Provide the (X, Y) coordinate of the cell's center where the given text is located.  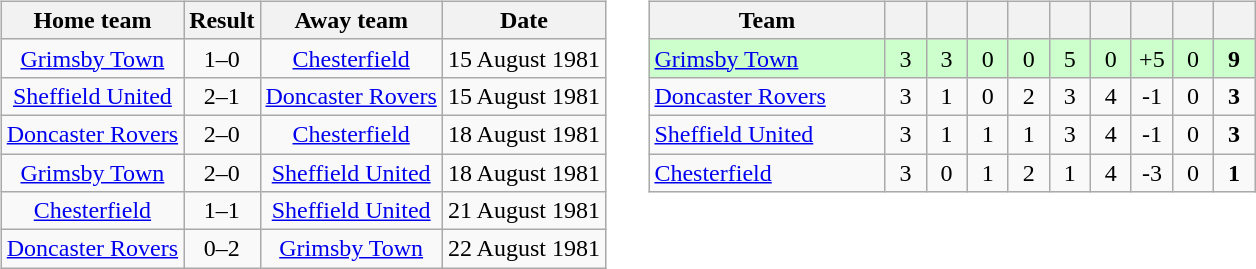
+5 (1152, 58)
Date (524, 20)
2–1 (222, 96)
Team (767, 20)
1–1 (222, 211)
21 August 1981 (524, 211)
Result (222, 20)
Home team (92, 20)
Away team (351, 20)
9 (1234, 58)
5 (1070, 58)
22 August 1981 (524, 249)
0–2 (222, 249)
-3 (1152, 173)
1–0 (222, 58)
